Determine the (x, y) coordinate at the center of the cell enclosing the given text.  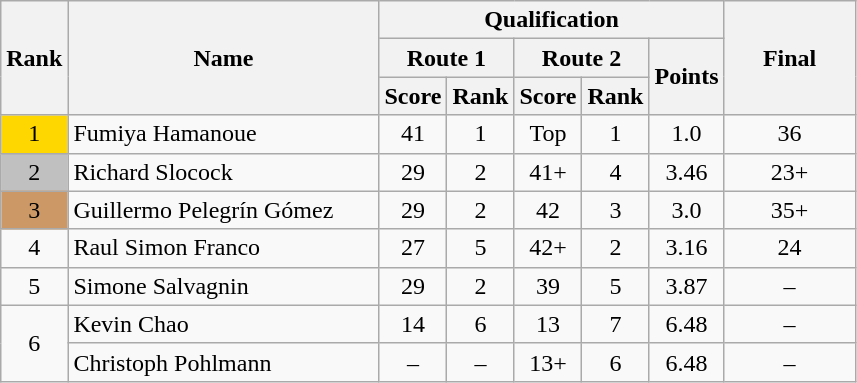
3.46 (686, 172)
3.87 (686, 286)
Qualification (552, 20)
Guillermo Pelegrín Gómez (224, 210)
3.16 (686, 248)
1.0 (686, 134)
24 (790, 248)
41 (413, 134)
39 (548, 286)
Simone Salvagnin (224, 286)
27 (413, 248)
Raul Simon Franco (224, 248)
7 (616, 324)
Route 2 (582, 58)
Fumiya Hamanoue (224, 134)
14 (413, 324)
Christoph Pohlmann (224, 362)
42+ (548, 248)
36 (790, 134)
Kevin Chao (224, 324)
42 (548, 210)
13 (548, 324)
Points (686, 77)
Name (224, 58)
Route 1 (446, 58)
Top (548, 134)
41+ (548, 172)
35+ (790, 210)
23+ (790, 172)
Final (790, 58)
Richard Slocock (224, 172)
3.0 (686, 210)
13+ (548, 362)
